Identify which cell holds the provided text, then report its (x, y) central coordinate. 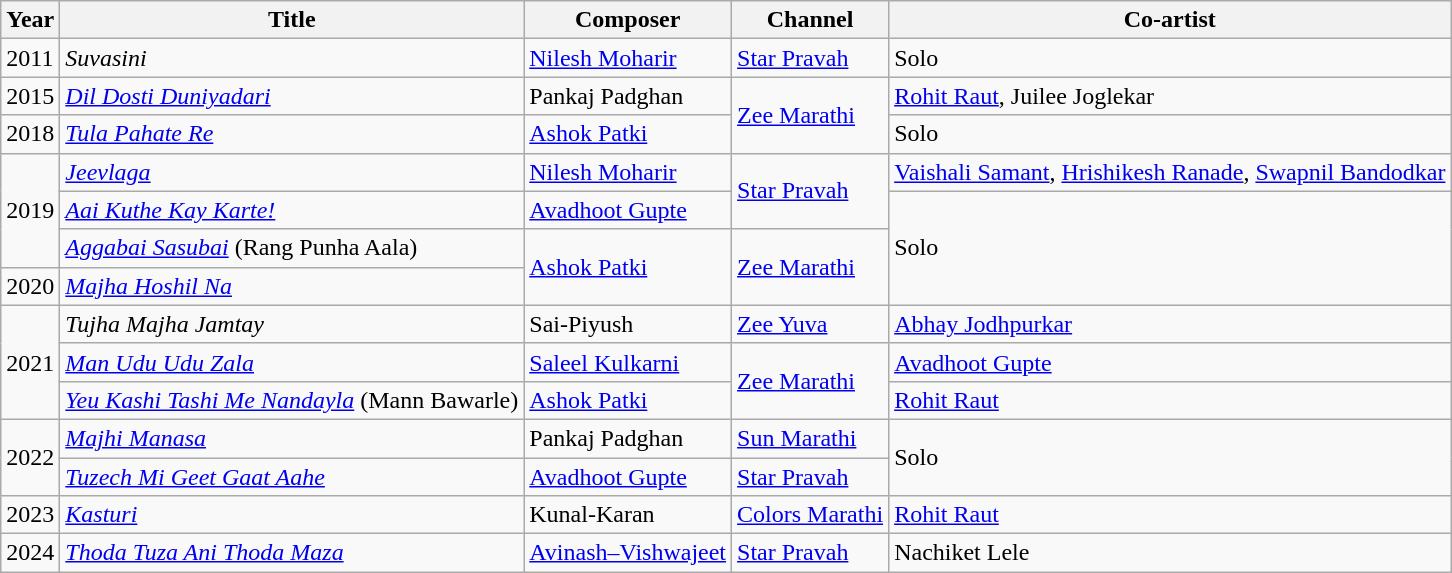
2024 (30, 553)
Yeu Kashi Tashi Me Nandayla (Mann Bawarle) (292, 400)
Channel (810, 20)
Sun Marathi (810, 438)
Suvasini (292, 58)
2011 (30, 58)
Tuzech Mi Geet Gaat Aahe (292, 477)
Composer (628, 20)
Aai Kuthe Kay Karte! (292, 210)
Abhay Jodhpurkar (1170, 324)
Nachiket Lele (1170, 553)
2015 (30, 96)
Saleel Kulkarni (628, 362)
Kunal-Karan (628, 515)
2021 (30, 362)
2022 (30, 457)
Jeevlaga (292, 172)
2023 (30, 515)
Tula Pahate Re (292, 134)
Tujha Majha Jamtay (292, 324)
Year (30, 20)
Thoda Tuza Ani Thoda Maza (292, 553)
2019 (30, 210)
Avinash–Vishwajeet (628, 553)
Aggabai Sasubai (Rang Punha Aala) (292, 248)
Rohit Raut, Juilee Joglekar (1170, 96)
2020 (30, 286)
Colors Marathi (810, 515)
Co-artist (1170, 20)
Zee Yuva (810, 324)
Title (292, 20)
Sai-Piyush (628, 324)
2018 (30, 134)
Majha Hoshil Na (292, 286)
Dil Dosti Duniyadari (292, 96)
Kasturi (292, 515)
Man Udu Udu Zala (292, 362)
Vaishali Samant, Hrishikesh Ranade, Swapnil Bandodkar (1170, 172)
Majhi Manasa (292, 438)
